Search for the cell housing the specified text and yield its [x, y] center coordinate. 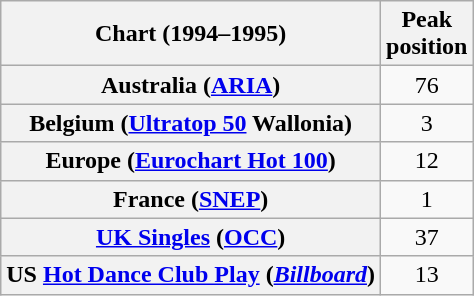
France (SNEP) [191, 199]
UK Singles (OCC) [191, 237]
12 [427, 161]
37 [427, 237]
13 [427, 275]
3 [427, 123]
Peakposition [427, 34]
1 [427, 199]
76 [427, 85]
US Hot Dance Club Play (Billboard) [191, 275]
Chart (1994–1995) [191, 34]
Europe (Eurochart Hot 100) [191, 161]
Australia (ARIA) [191, 85]
Belgium (Ultratop 50 Wallonia) [191, 123]
